Return the [X, Y] coordinate for the center point of the cell that contains the specified text.  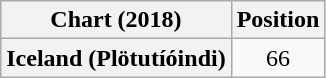
Chart (2018) [116, 20]
66 [278, 58]
Position [278, 20]
Iceland (Plötutíóindi) [116, 58]
